Return the [x, y] coordinate for the center point of the cell that contains the specified text.  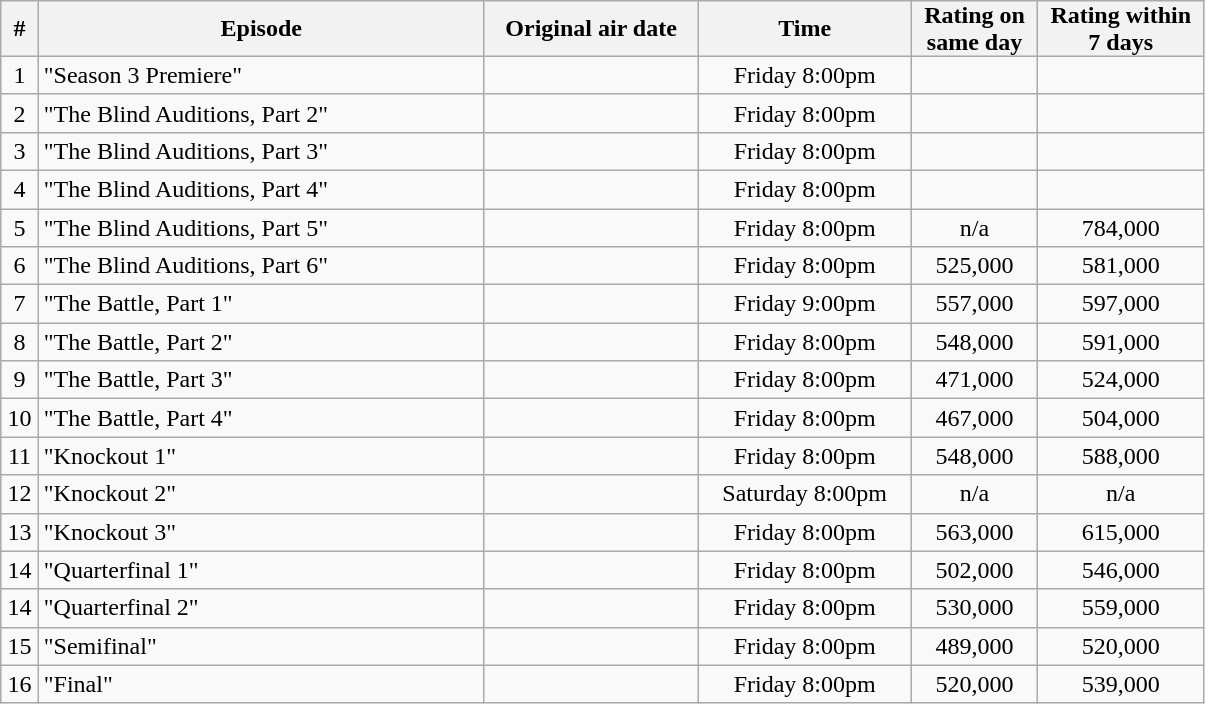
Rating within7 days [1121, 29]
"The Battle, Part 4" [261, 418]
563,000 [974, 532]
591,000 [1121, 342]
"Season 3 Premiere" [261, 75]
4 [20, 189]
5 [20, 227]
471,000 [974, 380]
504,000 [1121, 418]
"Quarterfinal 1" [261, 570]
784,000 [1121, 227]
15 [20, 646]
502,000 [974, 570]
"The Blind Auditions, Part 4" [261, 189]
1 [20, 75]
557,000 [974, 304]
"Knockout 3" [261, 532]
Episode [261, 29]
16 [20, 684]
10 [20, 418]
"The Blind Auditions, Part 2" [261, 113]
7 [20, 304]
489,000 [974, 646]
8 [20, 342]
12 [20, 494]
588,000 [1121, 456]
Original air date [591, 29]
559,000 [1121, 608]
Time [805, 29]
"The Blind Auditions, Part 5" [261, 227]
467,000 [974, 418]
Saturday 8:00pm [805, 494]
"Knockout 1" [261, 456]
# [20, 29]
"The Battle, Part 3" [261, 380]
615,000 [1121, 532]
3 [20, 151]
597,000 [1121, 304]
9 [20, 380]
539,000 [1121, 684]
11 [20, 456]
Rating onsame day [974, 29]
"The Battle, Part 1" [261, 304]
"Quarterfinal 2" [261, 608]
546,000 [1121, 570]
6 [20, 266]
530,000 [974, 608]
13 [20, 532]
"The Blind Auditions, Part 6" [261, 266]
"Semifinal" [261, 646]
"The Blind Auditions, Part 3" [261, 151]
"The Battle, Part 2" [261, 342]
524,000 [1121, 380]
"Knockout 2" [261, 494]
525,000 [974, 266]
2 [20, 113]
Friday 9:00pm [805, 304]
581,000 [1121, 266]
"Final" [261, 684]
